For the text-containing cell, return its midpoint in [x, y] coordinate format. 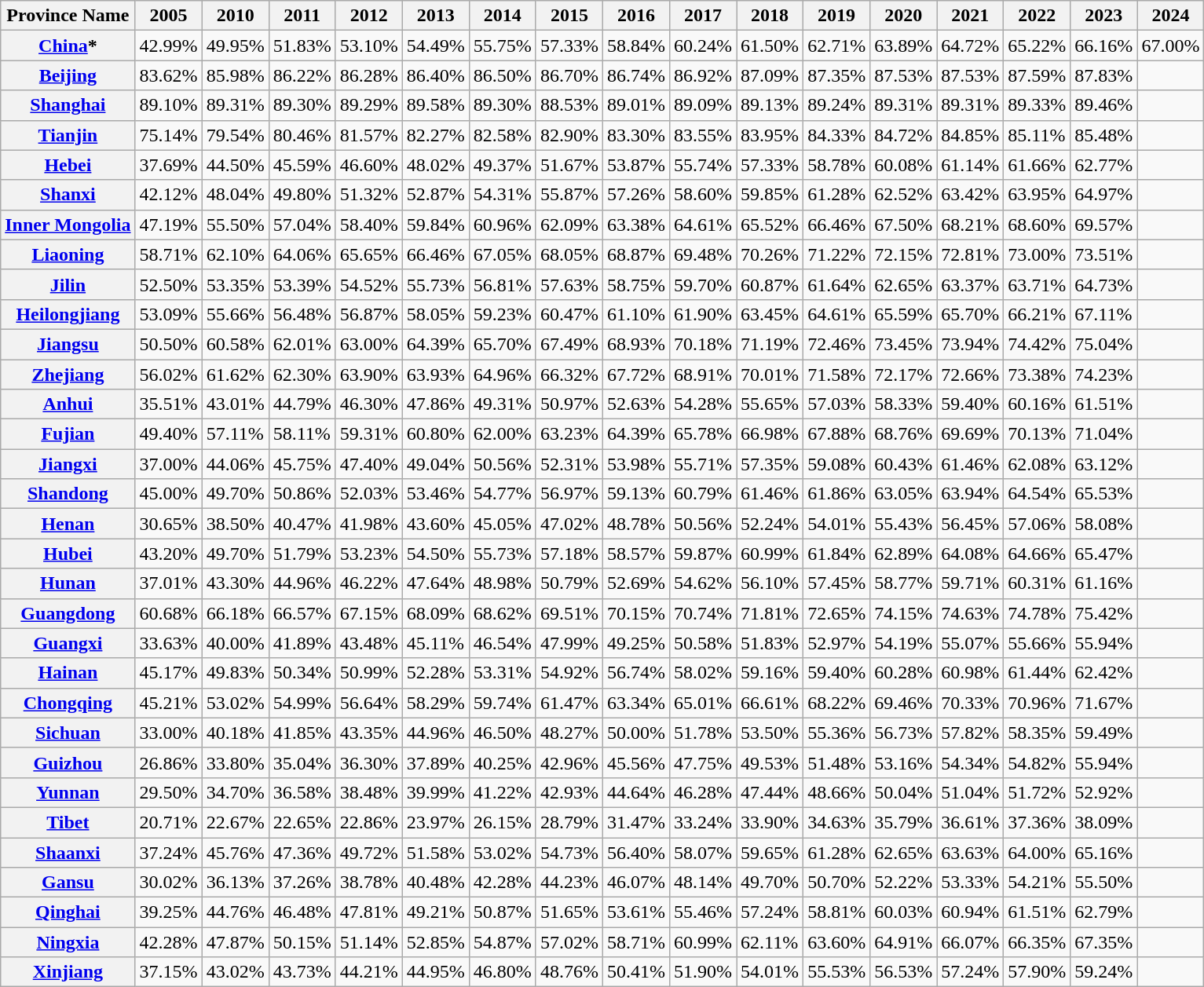
70.96% [1037, 703]
61.10% [636, 314]
87.09% [770, 75]
45.75% [302, 464]
2005 [168, 16]
89.24% [837, 105]
37.00% [168, 464]
64.73% [1104, 284]
51.72% [1037, 792]
63.00% [369, 344]
73.00% [1037, 254]
62.09% [569, 225]
57.04% [302, 225]
58.40% [369, 225]
43.01% [236, 404]
37.15% [168, 972]
59.23% [503, 314]
70.18% [702, 344]
47.36% [302, 852]
70.26% [770, 254]
40.47% [302, 524]
60.28% [903, 673]
48.04% [236, 195]
84.72% [903, 135]
61.66% [1037, 165]
46.54% [503, 643]
60.87% [770, 284]
44.79% [302, 404]
29.50% [168, 792]
61.84% [837, 554]
60.43% [903, 464]
62.10% [236, 254]
Henan [68, 524]
59.87% [702, 554]
22.86% [369, 822]
57.63% [569, 284]
51.58% [435, 852]
45.59% [302, 165]
44.95% [435, 972]
48.78% [636, 524]
Chongqing [68, 703]
50.97% [569, 404]
51.79% [302, 554]
36.58% [302, 792]
2022 [1037, 16]
Heilongjiang [68, 314]
45.17% [168, 673]
68.76% [903, 434]
67.88% [837, 434]
65.59% [903, 314]
61.62% [236, 375]
50.50% [168, 344]
64.06% [302, 254]
49.31% [503, 404]
71.19% [770, 344]
84.85% [971, 135]
72.81% [971, 254]
53.23% [369, 554]
Shanxi [68, 195]
58.60% [702, 195]
58.78% [837, 165]
63.05% [903, 494]
20.71% [168, 822]
30.02% [168, 883]
52.69% [636, 583]
62.71% [837, 46]
23.97% [435, 822]
42.99% [168, 46]
60.94% [971, 912]
26.86% [168, 762]
52.24% [770, 524]
75.14% [168, 135]
65.22% [1037, 46]
56.45% [971, 524]
79.54% [236, 135]
42.93% [569, 792]
67.49% [569, 344]
63.95% [1037, 195]
73.45% [903, 344]
Shaanxi [68, 852]
53.16% [903, 762]
37.26% [302, 883]
44.23% [569, 883]
86.40% [435, 75]
Shanghai [68, 105]
62.52% [903, 195]
59.13% [636, 494]
60.96% [503, 225]
83.95% [770, 135]
28.79% [569, 822]
52.03% [369, 494]
65.53% [1104, 494]
40.00% [236, 643]
57.06% [1037, 524]
54.50% [435, 554]
36.61% [971, 822]
Tianjin [68, 135]
50.15% [302, 942]
59.70% [702, 284]
41.85% [302, 733]
44.06% [236, 464]
37.69% [168, 165]
50.34% [302, 673]
60.98% [971, 673]
53.09% [168, 314]
51.14% [369, 942]
50.70% [837, 883]
49.25% [636, 643]
53.87% [636, 165]
46.22% [369, 583]
Ningxia [68, 942]
55.43% [903, 524]
52.22% [903, 883]
67.05% [503, 254]
53.61% [636, 912]
72.15% [903, 254]
87.83% [1104, 75]
64.97% [1104, 195]
50.99% [369, 673]
71.81% [770, 613]
67.00% [1170, 46]
47.40% [369, 464]
Liaoning [68, 254]
66.35% [1037, 942]
71.04% [1104, 434]
56.97% [569, 494]
43.60% [435, 524]
54.49% [435, 46]
58.75% [636, 284]
50.58% [702, 643]
45.76% [236, 852]
87.59% [1037, 75]
Hainan [68, 673]
56.53% [903, 972]
86.74% [636, 75]
54.28% [702, 404]
66.21% [1037, 314]
36.30% [369, 762]
2019 [837, 16]
47.64% [435, 583]
65.52% [770, 225]
43.02% [236, 972]
2018 [770, 16]
67.35% [1104, 942]
66.32% [569, 375]
45.56% [636, 762]
52.28% [435, 673]
83.55% [702, 135]
54.87% [503, 942]
58.84% [636, 46]
62.77% [1104, 165]
60.31% [1037, 583]
50.04% [903, 792]
66.18% [236, 613]
89.33% [1037, 105]
2016 [636, 16]
58.33% [903, 404]
86.50% [503, 75]
Shandong [68, 494]
63.90% [369, 375]
43.73% [302, 972]
39.25% [168, 912]
69.48% [702, 254]
59.65% [770, 852]
55.36% [837, 733]
49.53% [770, 762]
62.30% [302, 375]
69.46% [903, 703]
59.16% [770, 673]
58.35% [1037, 733]
63.94% [971, 494]
65.47% [1104, 554]
51.65% [569, 912]
54.77% [503, 494]
66.61% [770, 703]
56.10% [770, 583]
86.22% [302, 75]
38.78% [369, 883]
48.66% [837, 792]
85.98% [236, 75]
46.48% [302, 912]
31.47% [636, 822]
87.35% [837, 75]
41.22% [503, 792]
Guangxi [68, 643]
49.83% [236, 673]
50.87% [503, 912]
70.15% [636, 613]
69.57% [1104, 225]
40.18% [236, 733]
54.52% [369, 284]
65.65% [369, 254]
Province Name [68, 16]
55.87% [569, 195]
48.02% [435, 165]
73.38% [1037, 375]
63.12% [1104, 464]
58.81% [837, 912]
63.23% [569, 434]
70.01% [770, 375]
60.47% [569, 314]
54.62% [702, 583]
60.24% [702, 46]
46.30% [369, 404]
64.72% [971, 46]
89.29% [369, 105]
Yunnan [68, 792]
Inner Mongolia [68, 225]
2015 [569, 16]
Guizhou [68, 762]
43.20% [168, 554]
47.87% [236, 942]
62.89% [903, 554]
Zhejiang [68, 375]
89.13% [770, 105]
35.79% [903, 822]
57.11% [236, 434]
68.91% [702, 375]
56.02% [168, 375]
72.66% [971, 375]
48.98% [503, 583]
51.90% [702, 972]
49.21% [435, 912]
Gansu [68, 883]
35.51% [168, 404]
42.96% [569, 762]
50.41% [636, 972]
63.42% [971, 195]
72.17% [903, 375]
57.18% [569, 554]
44.21% [369, 972]
74.63% [971, 613]
60.79% [702, 494]
2023 [1104, 16]
74.42% [1037, 344]
37.36% [1037, 822]
69.51% [569, 613]
Sichuan [68, 733]
Jilin [68, 284]
56.40% [636, 852]
26.15% [503, 822]
62.08% [1037, 464]
62.79% [1104, 912]
72.46% [837, 344]
2020 [903, 16]
45.00% [168, 494]
51.67% [569, 165]
58.29% [435, 703]
86.92% [702, 75]
33.90% [770, 822]
56.87% [369, 314]
63.45% [770, 314]
82.58% [503, 135]
56.81% [503, 284]
61.14% [971, 165]
89.09% [702, 105]
2021 [971, 16]
63.71% [1037, 284]
56.73% [903, 733]
51.32% [369, 195]
34.63% [837, 822]
49.37% [503, 165]
71.22% [837, 254]
68.93% [636, 344]
53.31% [503, 673]
55.65% [770, 404]
55.53% [837, 972]
57.90% [1037, 972]
80.46% [302, 135]
55.07% [971, 643]
44.50% [236, 165]
75.42% [1104, 613]
51.48% [837, 762]
35.04% [302, 762]
75.04% [1104, 344]
Hubei [68, 554]
Jiangsu [68, 344]
Xinjiang [68, 972]
70.13% [1037, 434]
54.31% [503, 195]
45.21% [168, 703]
63.60% [837, 942]
China* [68, 46]
59.84% [435, 225]
67.11% [1104, 314]
53.10% [369, 46]
Anhui [68, 404]
66.57% [302, 613]
56.74% [636, 673]
74.23% [1104, 375]
68.21% [971, 225]
63.34% [636, 703]
62.00% [503, 434]
60.80% [435, 434]
33.00% [168, 733]
43.35% [369, 733]
61.64% [837, 284]
49.40% [168, 434]
71.67% [1104, 703]
63.89% [903, 46]
85.11% [1037, 135]
49.72% [369, 852]
52.50% [168, 284]
54.99% [302, 703]
61.16% [1104, 583]
2017 [702, 16]
48.14% [702, 883]
37.01% [168, 583]
51.78% [702, 733]
83.62% [168, 75]
41.89% [302, 643]
50.00% [636, 733]
59.71% [971, 583]
2010 [236, 16]
59.74% [503, 703]
47.75% [702, 762]
40.48% [435, 883]
44.64% [636, 792]
40.25% [503, 762]
47.19% [168, 225]
61.90% [702, 314]
54.92% [569, 673]
85.48% [1104, 135]
89.01% [636, 105]
64.54% [1037, 494]
48.27% [569, 733]
52.97% [837, 643]
52.85% [435, 942]
42.12% [168, 195]
Hebei [68, 165]
2011 [302, 16]
22.65% [302, 822]
62.11% [770, 942]
2014 [503, 16]
65.01% [702, 703]
50.86% [302, 494]
68.22% [837, 703]
54.82% [1037, 762]
53.39% [302, 284]
57.03% [837, 404]
81.57% [369, 135]
59.49% [1104, 733]
89.58% [435, 105]
71.58% [837, 375]
49.80% [302, 195]
55.46% [702, 912]
33.63% [168, 643]
52.63% [636, 404]
57.45% [837, 583]
58.05% [435, 314]
86.28% [369, 75]
47.02% [569, 524]
64.91% [903, 942]
53.98% [636, 464]
61.44% [1037, 673]
52.87% [435, 195]
2024 [1170, 16]
48.76% [569, 972]
64.96% [503, 375]
Tibet [68, 822]
61.47% [569, 703]
22.67% [236, 822]
73.94% [971, 344]
44.76% [236, 912]
46.80% [503, 972]
Hunan [68, 583]
62.01% [302, 344]
58.57% [636, 554]
68.09% [435, 613]
53.33% [971, 883]
Fujian [68, 434]
73.51% [1104, 254]
60.03% [903, 912]
70.33% [971, 703]
64.00% [1037, 852]
49.04% [435, 464]
55.74% [702, 165]
70.74% [702, 613]
68.62% [503, 613]
84.33% [837, 135]
43.48% [369, 643]
57.35% [770, 464]
47.81% [369, 912]
51.04% [971, 792]
45.11% [435, 643]
38.48% [369, 792]
74.15% [903, 613]
60.16% [1037, 404]
66.07% [971, 942]
64.08% [971, 554]
53.35% [236, 284]
47.99% [569, 643]
58.08% [1104, 524]
54.19% [903, 643]
66.98% [770, 434]
57.82% [971, 733]
59.31% [369, 434]
46.07% [636, 883]
58.11% [302, 434]
52.31% [569, 464]
64.66% [1037, 554]
37.89% [435, 762]
30.65% [168, 524]
2013 [435, 16]
41.98% [369, 524]
56.64% [369, 703]
60.68% [168, 613]
37.24% [168, 852]
49.95% [236, 46]
33.24% [702, 822]
34.70% [236, 792]
67.50% [903, 225]
45.05% [503, 524]
74.78% [1037, 613]
Guangdong [68, 613]
54.21% [1037, 883]
2012 [369, 16]
38.50% [236, 524]
38.09% [1104, 822]
82.90% [569, 135]
86.70% [569, 75]
46.28% [702, 792]
Beijing [68, 75]
Qinghai [68, 912]
69.69% [971, 434]
59.08% [837, 464]
55.75% [503, 46]
56.48% [302, 314]
47.86% [435, 404]
60.08% [903, 165]
83.30% [636, 135]
61.86% [837, 494]
59.85% [770, 195]
60.58% [236, 344]
63.63% [971, 852]
68.87% [636, 254]
53.50% [770, 733]
46.60% [369, 165]
57.26% [636, 195]
54.73% [569, 852]
68.60% [1037, 225]
62.42% [1104, 673]
33.80% [236, 762]
46.50% [503, 733]
89.10% [168, 105]
58.02% [702, 673]
39.99% [435, 792]
55.71% [702, 464]
67.15% [369, 613]
66.16% [1104, 46]
Jiangxi [68, 464]
63.37% [971, 284]
65.16% [1104, 852]
89.46% [1104, 105]
63.93% [435, 375]
61.50% [770, 46]
52.92% [1104, 792]
72.65% [837, 613]
43.30% [236, 583]
67.72% [636, 375]
88.53% [569, 105]
57.02% [569, 942]
59.24% [1104, 972]
50.79% [569, 583]
68.05% [569, 254]
53.46% [435, 494]
82.27% [435, 135]
58.77% [903, 583]
65.78% [702, 434]
54.34% [971, 762]
47.44% [770, 792]
58.07% [702, 852]
63.38% [636, 225]
36.13% [236, 883]
